Detect which cell encompasses the target text, then output its [x, y] center coordinate. 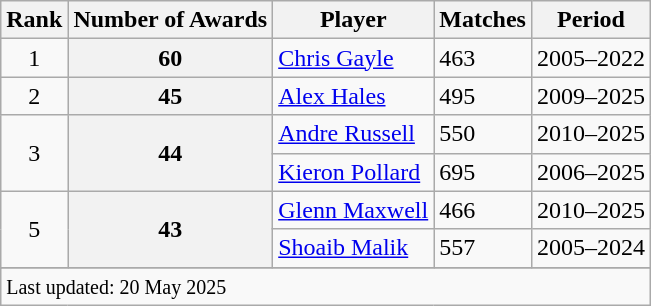
466 [483, 210]
45 [170, 96]
2005–2022 [590, 58]
Last updated: 20 May 2025 [326, 286]
463 [483, 58]
43 [170, 229]
2006–2025 [590, 172]
Shoaib Malik [354, 248]
Alex Hales [354, 96]
2009–2025 [590, 96]
44 [170, 153]
557 [483, 248]
Glenn Maxwell [354, 210]
Rank [34, 20]
5 [34, 229]
1 [34, 58]
60 [170, 58]
Matches [483, 20]
Number of Awards [170, 20]
3 [34, 153]
Chris Gayle [354, 58]
695 [483, 172]
Andre Russell [354, 134]
495 [483, 96]
2005–2024 [590, 248]
2 [34, 96]
550 [483, 134]
Kieron Pollard [354, 172]
Player [354, 20]
Period [590, 20]
